Locate the cell with the specified text and output its (x, y) center coordinate. 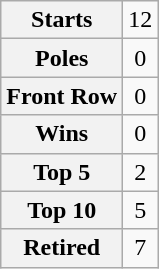
Poles (62, 58)
12 (140, 20)
Top 5 (62, 172)
7 (140, 248)
Wins (62, 134)
5 (140, 210)
Starts (62, 20)
Top 10 (62, 210)
2 (140, 172)
Front Row (62, 96)
Retired (62, 248)
